Return the (X, Y) coordinate for the center point of the cell that contains the specified text.  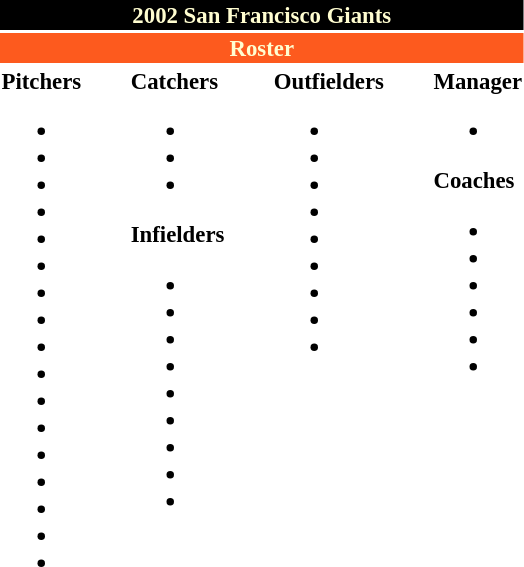
Roster (262, 48)
2002 San Francisco Giants (262, 15)
